Return the [x, y] coordinate for the center point of the cell that contains the specified text.  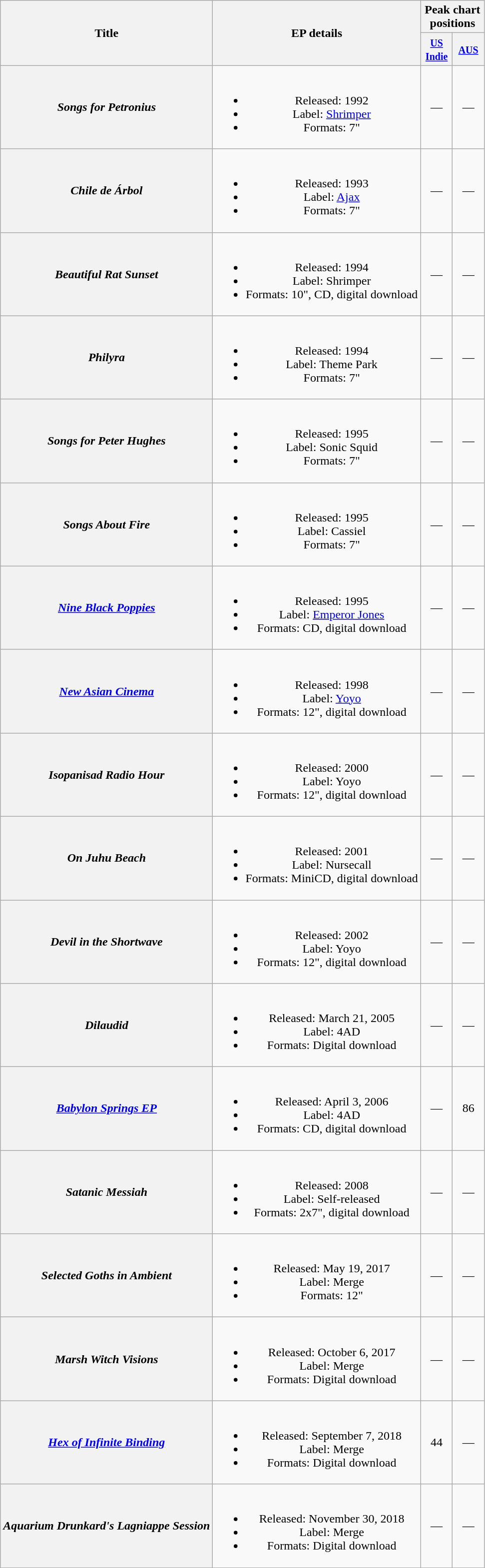
Nine Black Poppies [107, 607]
Released: March 21, 2005Label: 4ADFormats: Digital download [317, 1025]
Devil in the Shortwave [107, 942]
Released: November 30, 2018Label: MergeFormats: Digital download [317, 1526]
Released: 1995Label: CassielFormats: 7" [317, 524]
Released: 2000Label: YoyoFormats: 12", digital download [317, 774]
Released: April 3, 2006Label: 4ADFormats: CD, digital download [317, 1109]
Satanic Messiah [107, 1192]
Title [107, 33]
Released: 2001Label: NursecallFormats: MiniCD, digital download [317, 858]
Released: 1995Label: Emperor JonesFormats: CD, digital download [317, 607]
Released: September 7, 2018Label: MergeFormats: Digital download [317, 1443]
44 [437, 1443]
USIndie [437, 49]
Chile de Árbol [107, 191]
Released: 2002Label: YoyoFormats: 12", digital download [317, 942]
Released: 1993Label: AjaxFormats: 7" [317, 191]
Songs for Petronius [107, 107]
Songs for Peter Hughes [107, 441]
Released: May 19, 2017Label: MergeFormats: 12" [317, 1276]
Beautiful Rat Sunset [107, 274]
On Juhu Beach [107, 858]
Isopanisad Radio Hour [107, 774]
Released: 1994Label: Theme ParkFormats: 7" [317, 358]
Released: 1994Label: ShrimperFormats: 10", CD, digital download [317, 274]
Released: 2008Label: Self-releasedFormats: 2x7", digital download [317, 1192]
86 [469, 1109]
Songs About Fire [107, 524]
New Asian Cinema [107, 691]
Released: 1992Label: ShrimperFormats: 7" [317, 107]
Released: October 6, 2017Label: MergeFormats: Digital download [317, 1359]
AUS [469, 49]
Hex of Infinite Binding [107, 1443]
Aquarium Drunkard's Lagniappe Session [107, 1526]
Philyra [107, 358]
Marsh Witch Visions [107, 1359]
Released: 1998Label: YoyoFormats: 12", digital download [317, 691]
Released: 1995Label: Sonic SquidFormats: 7" [317, 441]
Babylon Springs EP [107, 1109]
Selected Goths in Ambient [107, 1276]
Peak chart positions [453, 17]
Dilaudid [107, 1025]
EP details [317, 33]
